Find where the given text appears and provide that cell's center as (x, y) coordinate. 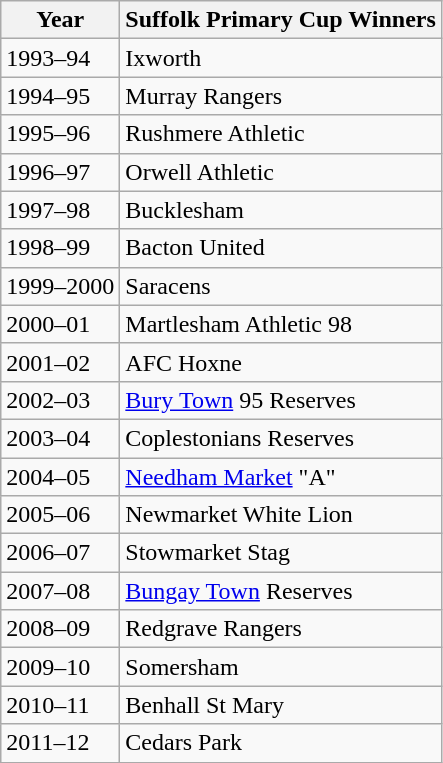
2010–11 (60, 705)
2004–05 (60, 477)
Stowmarket Stag (281, 553)
Redgrave Rangers (281, 629)
Newmarket White Lion (281, 515)
2005–06 (60, 515)
2006–07 (60, 553)
Bungay Town Reserves (281, 591)
Bucklesham (281, 210)
AFC Hoxne (281, 362)
2009–10 (60, 667)
1999–2000 (60, 286)
1993–94 (60, 58)
Martlesham Athletic 98 (281, 324)
Bacton United (281, 248)
Year (60, 20)
Cedars Park (281, 743)
Murray Rangers (281, 96)
1996–97 (60, 172)
Rushmere Athletic (281, 134)
Orwell Athletic (281, 172)
2007–08 (60, 591)
2000–01 (60, 324)
Suffolk Primary Cup Winners (281, 20)
1995–96 (60, 134)
Ixworth (281, 58)
2003–04 (60, 438)
Saracens (281, 286)
2008–09 (60, 629)
1997–98 (60, 210)
1994–95 (60, 96)
1998–99 (60, 248)
Needham Market "A" (281, 477)
Coplestonians Reserves (281, 438)
2001–02 (60, 362)
Benhall St Mary (281, 705)
2011–12 (60, 743)
Somersham (281, 667)
2002–03 (60, 400)
Bury Town 95 Reserves (281, 400)
